Find where the given text appears and provide that cell's center as [X, Y] coordinate. 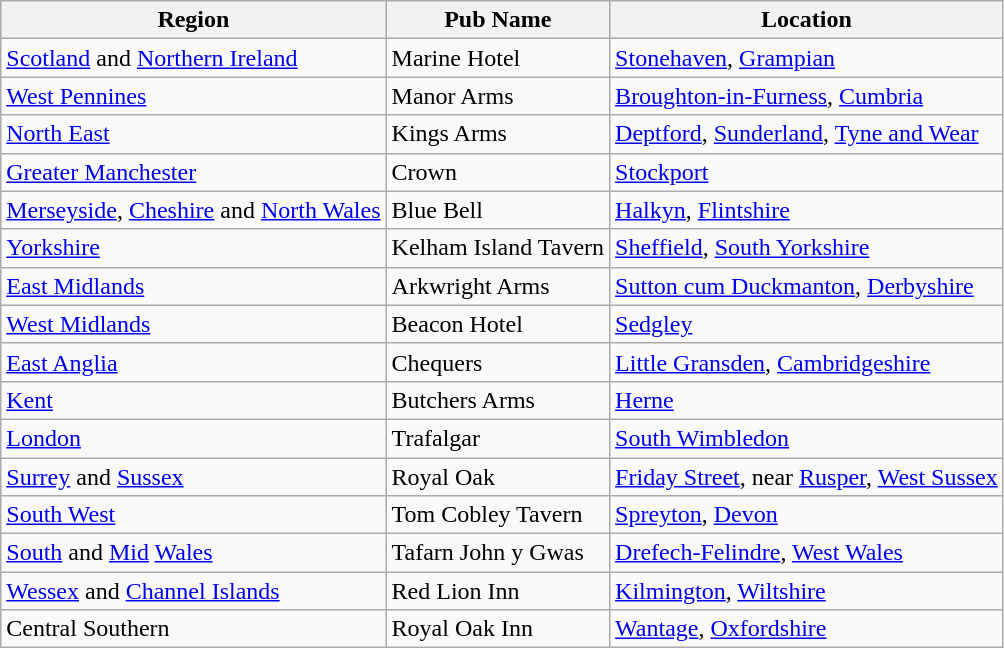
West Midlands [194, 324]
Sutton cum Duckmanton, Derbyshire [807, 286]
Deptford, Sunderland, Tyne and Wear [807, 134]
Red Lion Inn [498, 591]
Friday Street, near Rusper, West Sussex [807, 477]
Trafalgar [498, 438]
Kelham Island Tavern [498, 248]
Kings Arms [498, 134]
Herne [807, 400]
Halkyn, Flintshire [807, 210]
Royal Oak [498, 477]
South West [194, 515]
Sedgley [807, 324]
Royal Oak Inn [498, 629]
Arkwright Arms [498, 286]
East Anglia [194, 362]
Tafarn John y Gwas [498, 553]
Broughton-in-Furness, Cumbria [807, 96]
Greater Manchester [194, 172]
Spreyton, Devon [807, 515]
South and Mid Wales [194, 553]
Location [807, 20]
Pub Name [498, 20]
Stockport [807, 172]
Blue Bell [498, 210]
West Pennines [194, 96]
South Wimbledon [807, 438]
Region [194, 20]
Drefech-Felindre, West Wales [807, 553]
Butchers Arms [498, 400]
London [194, 438]
Chequers [498, 362]
Kent [194, 400]
Surrey and Sussex [194, 477]
Wessex and Channel Islands [194, 591]
East Midlands [194, 286]
Merseyside, Cheshire and North Wales [194, 210]
Scotland and Northern Ireland [194, 58]
Manor Arms [498, 96]
Marine Hotel [498, 58]
Wantage, Oxfordshire [807, 629]
Tom Cobley Tavern [498, 515]
Beacon Hotel [498, 324]
Stonehaven, Grampian [807, 58]
North East [194, 134]
Kilmington, Wiltshire [807, 591]
Sheffield, South Yorkshire [807, 248]
Little Gransden, Cambridgeshire [807, 362]
Yorkshire [194, 248]
Central Southern [194, 629]
Crown [498, 172]
